Identify which cell holds the provided text, then report its [X, Y] central coordinate. 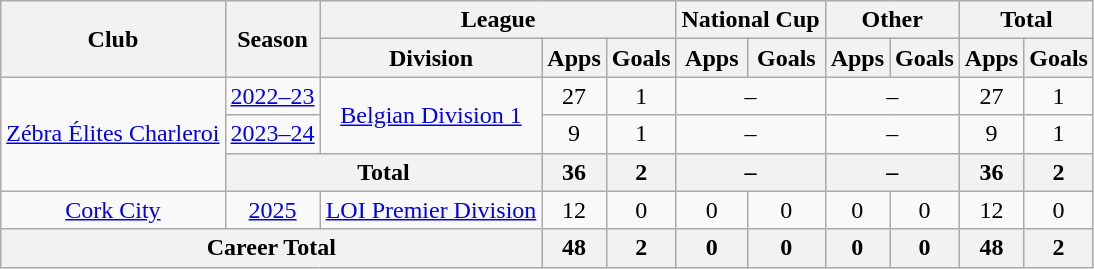
Zébra Élites Charleroi [113, 134]
Other [892, 20]
National Cup [750, 20]
Belgian Division 1 [431, 115]
Career Total [272, 248]
League [498, 20]
2025 [272, 210]
Cork City [113, 210]
Club [113, 39]
Division [431, 58]
2023–24 [272, 134]
2022–23 [272, 96]
Season [272, 39]
LOI Premier Division [431, 210]
